Return the (x, y) coordinate for the center point of the cell that contains the specified text.  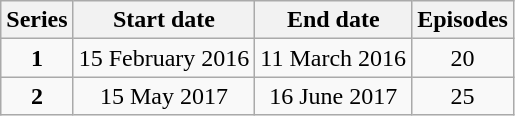
25 (463, 96)
16 June 2017 (334, 96)
2 (37, 96)
End date (334, 20)
15 February 2016 (164, 58)
Episodes (463, 20)
1 (37, 58)
20 (463, 58)
Start date (164, 20)
11 March 2016 (334, 58)
Series (37, 20)
15 May 2017 (164, 96)
